Capture the cell that displays the provided text and extract its (x, y) central coordinate. 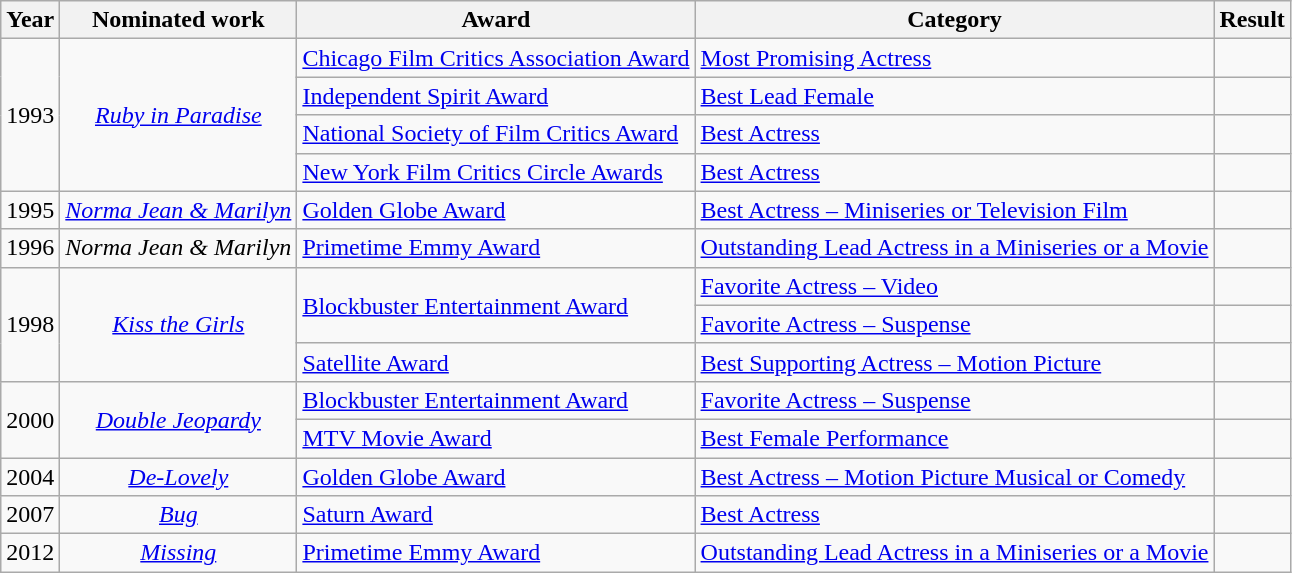
2004 (30, 477)
Bug (178, 515)
Best Female Performance (954, 438)
Chicago Film Critics Association Award (496, 58)
Year (30, 20)
Missing (178, 553)
1998 (30, 324)
Independent Spirit Award (496, 96)
Best Supporting Actress – Motion Picture (954, 362)
Best Lead Female (954, 96)
2007 (30, 515)
New York Film Critics Circle Awards (496, 172)
Category (954, 20)
Nominated work (178, 20)
1995 (30, 210)
Saturn Award (496, 515)
Best Actress – Motion Picture Musical or Comedy (954, 477)
2000 (30, 419)
Most Promising Actress (954, 58)
1993 (30, 115)
National Society of Film Critics Award (496, 134)
Favorite Actress – Video (954, 286)
Ruby in Paradise (178, 115)
2012 (30, 553)
Award (496, 20)
Best Actress – Miniseries or Television Film (954, 210)
Kiss the Girls (178, 324)
Satellite Award (496, 362)
Double Jeopardy (178, 419)
De-Lovely (178, 477)
MTV Movie Award (496, 438)
Result (1252, 20)
1996 (30, 248)
